Capture the cell that displays the provided text and extract its [x, y] central coordinate. 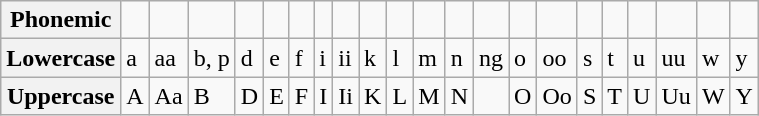
N [459, 96]
Phonemic [61, 20]
s [589, 58]
ng [492, 58]
I [324, 96]
aa [168, 58]
w [713, 58]
T [615, 96]
e [277, 58]
ii [346, 58]
f [301, 58]
L [400, 96]
u [642, 58]
W [713, 96]
Ii [346, 96]
uu [676, 58]
t [615, 58]
K [373, 96]
D [249, 96]
O [523, 96]
n [459, 58]
Y [744, 96]
Lowercase [61, 58]
Aa [168, 96]
Oo [557, 96]
U [642, 96]
i [324, 58]
m [429, 58]
y [744, 58]
S [589, 96]
k [373, 58]
Uppercase [61, 96]
Uu [676, 96]
M [429, 96]
E [277, 96]
B [212, 96]
d [249, 58]
o [523, 58]
a [135, 58]
A [135, 96]
F [301, 96]
oo [557, 58]
b, p [212, 58]
l [400, 58]
